Search for the cell housing the specified text and yield its (x, y) center coordinate. 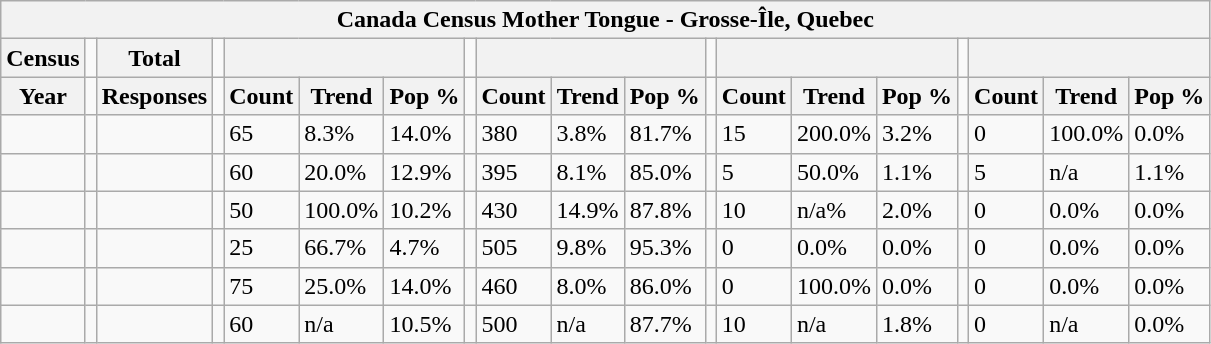
380 (514, 134)
200.0% (834, 134)
75 (262, 286)
430 (514, 210)
25 (262, 248)
12.9% (424, 172)
395 (514, 172)
8.0% (588, 286)
85.0% (664, 172)
9.8% (588, 248)
Total (154, 58)
25.0% (342, 286)
n/a% (834, 210)
505 (514, 248)
8.3% (342, 134)
87.8% (664, 210)
500 (514, 324)
66.7% (342, 248)
3.8% (588, 134)
4.7% (424, 248)
95.3% (664, 248)
15 (754, 134)
3.2% (916, 134)
65 (262, 134)
50.0% (834, 172)
50 (262, 210)
81.7% (664, 134)
87.7% (664, 324)
Canada Census Mother Tongue - Grosse-Île, Quebec (606, 20)
14.9% (588, 210)
Responses (154, 96)
460 (514, 286)
1.8% (916, 324)
10.2% (424, 210)
20.0% (342, 172)
8.1% (588, 172)
2.0% (916, 210)
Year (43, 96)
Census (43, 58)
10.5% (424, 324)
86.0% (664, 286)
